Find where the given text appears and provide that cell's center as (x, y) coordinate. 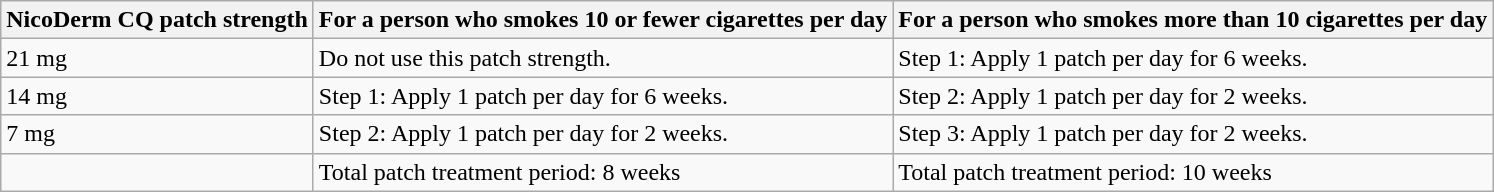
7 mg (158, 134)
NicoDerm CQ patch strength (158, 20)
Step 3: Apply 1 patch per day for 2 weeks. (1193, 134)
Total patch treatment period: 8 weeks (602, 172)
21 mg (158, 58)
14 mg (158, 96)
For a person who smokes more than 10 cigarettes per day (1193, 20)
Total patch treatment period: 10 weeks (1193, 172)
Do not use this patch strength. (602, 58)
For a person who smokes 10 or fewer cigarettes per day (602, 20)
